Extract the [X, Y] coordinate from the center of the cell holding the provided text.  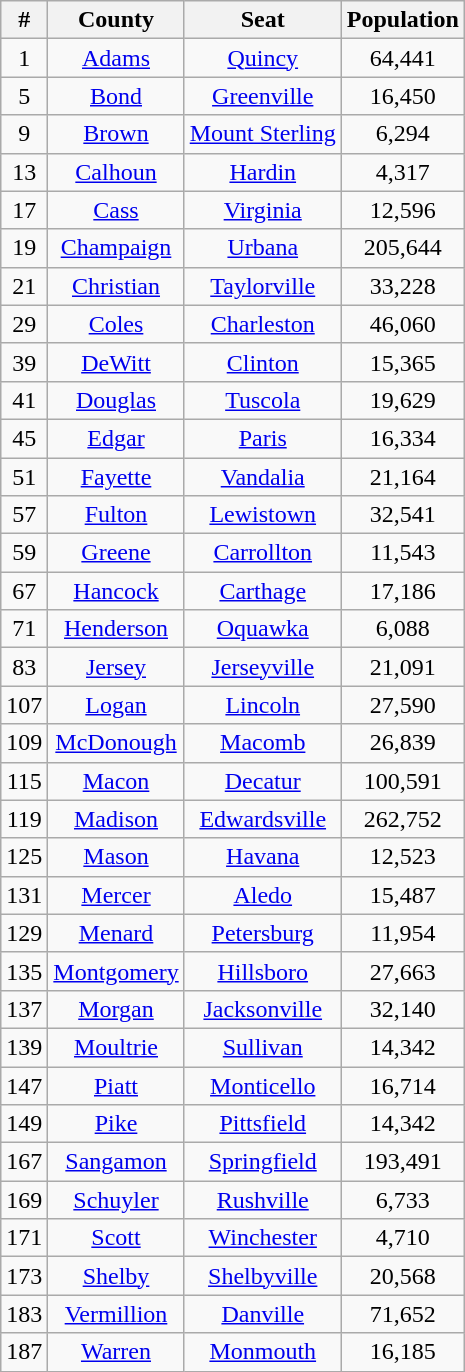
Cass [116, 210]
4,710 [402, 1238]
Jacksonville [262, 1009]
5 [24, 96]
100,591 [402, 781]
Sangamon [116, 1162]
17 [24, 210]
Paris [262, 438]
Henderson [116, 629]
51 [24, 477]
19,629 [402, 400]
Petersburg [262, 933]
19 [24, 248]
27,663 [402, 971]
109 [24, 743]
59 [24, 553]
139 [24, 1047]
Piatt [116, 1085]
Sullivan [262, 1047]
Quincy [262, 58]
137 [24, 1009]
Charleston [262, 324]
32,140 [402, 1009]
Jersey [116, 667]
Pike [116, 1124]
16,185 [402, 1352]
Carthage [262, 591]
Warren [116, 1352]
16,334 [402, 438]
Menard [116, 933]
McDonough [116, 743]
Shelby [116, 1276]
Taylorville [262, 286]
183 [24, 1314]
Decatur [262, 781]
Madison [116, 819]
Macomb [262, 743]
Douglas [116, 400]
Coles [116, 324]
Monticello [262, 1085]
135 [24, 971]
131 [24, 895]
Rushville [262, 1200]
71,652 [402, 1314]
Pittsfield [262, 1124]
Champaign [116, 248]
Springfield [262, 1162]
County [116, 20]
173 [24, 1276]
27,590 [402, 705]
Population [402, 20]
Carrollton [262, 553]
4,317 [402, 172]
12,523 [402, 857]
20,568 [402, 1276]
Lincoln [262, 705]
15,487 [402, 895]
Greene [116, 553]
Vandalia [262, 477]
147 [24, 1085]
149 [24, 1124]
Mason [116, 857]
67 [24, 591]
45 [24, 438]
205,644 [402, 248]
57 [24, 515]
Scott [116, 1238]
21 [24, 286]
Hillsboro [262, 971]
171 [24, 1238]
21,164 [402, 477]
Danville [262, 1314]
DeWitt [116, 362]
Moultrie [116, 1047]
Calhoun [116, 172]
41 [24, 400]
Hardin [262, 172]
9 [24, 134]
262,752 [402, 819]
Adams [116, 58]
12,596 [402, 210]
Urbana [262, 248]
Fulton [116, 515]
Winchester [262, 1238]
33,228 [402, 286]
Havana [262, 857]
Tuscola [262, 400]
119 [24, 819]
Fayette [116, 477]
64,441 [402, 58]
21,091 [402, 667]
16,714 [402, 1085]
32,541 [402, 515]
39 [24, 362]
Mount Sterling [262, 134]
Shelbyville [262, 1276]
Monmouth [262, 1352]
Bond [116, 96]
Morgan [116, 1009]
167 [24, 1162]
187 [24, 1352]
Logan [116, 705]
# [24, 20]
107 [24, 705]
Edwardsville [262, 819]
129 [24, 933]
16,450 [402, 96]
26,839 [402, 743]
Clinton [262, 362]
29 [24, 324]
115 [24, 781]
17,186 [402, 591]
Edgar [116, 438]
169 [24, 1200]
Jerseyville [262, 667]
125 [24, 857]
11,543 [402, 553]
11,954 [402, 933]
Schuyler [116, 1200]
Macon [116, 781]
Oquawka [262, 629]
Brown [116, 134]
13 [24, 172]
Hancock [116, 591]
83 [24, 667]
15,365 [402, 362]
71 [24, 629]
193,491 [402, 1162]
Montgomery [116, 971]
Virginia [262, 210]
46,060 [402, 324]
6,733 [402, 1200]
1 [24, 58]
Greenville [262, 96]
Mercer [116, 895]
Aledo [262, 895]
6,088 [402, 629]
Seat [262, 20]
Lewistown [262, 515]
Christian [116, 286]
Vermillion [116, 1314]
6,294 [402, 134]
